Locate the cell with the specified text and output its [X, Y] center coordinate. 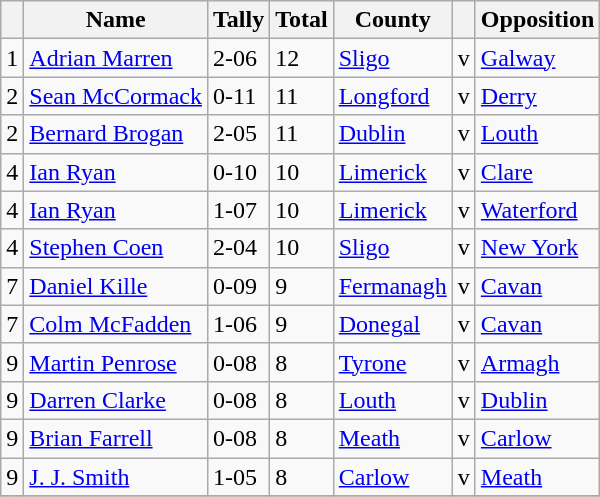
Stephen Coen [116, 248]
Darren Clarke [116, 400]
Adrian Marren [116, 58]
Clare [537, 172]
Derry [537, 96]
Galway [537, 58]
Sean McCormack [116, 96]
Total [302, 20]
Armagh [537, 362]
12 [302, 58]
1-06 [238, 324]
1 [12, 58]
Waterford [537, 210]
Bernard Brogan [116, 134]
Donegal [392, 324]
Name [116, 20]
1-07 [238, 210]
Colm McFadden [116, 324]
Tyrone [392, 362]
New York [537, 248]
County [392, 20]
2-06 [238, 58]
0-11 [238, 96]
Opposition [537, 20]
Brian Farrell [116, 438]
Longford [392, 96]
0-09 [238, 286]
2-04 [238, 248]
0-10 [238, 172]
Tally [238, 20]
Fermanagh [392, 286]
J. J. Smith [116, 477]
Daniel Kille [116, 286]
Martin Penrose [116, 362]
2-05 [238, 134]
1-05 [238, 477]
